Return [X, Y] of the center of cell containing provided text 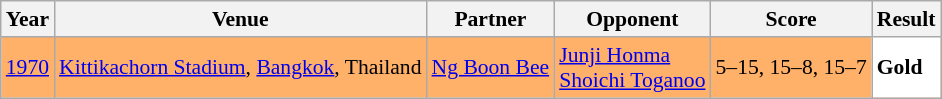
Venue [240, 19]
Ng Boon Bee [491, 68]
Year [28, 19]
Score [792, 19]
Partner [491, 19]
Opponent [632, 19]
Junji Honma Shoichi Toganoo [632, 68]
Kittikachorn Stadium, Bangkok, Thailand [240, 68]
Gold [906, 68]
1970 [28, 68]
Result [906, 19]
5–15, 15–8, 15–7 [792, 68]
